Scan for the cell matching the given text and deliver its [x, y] coordinate at center. 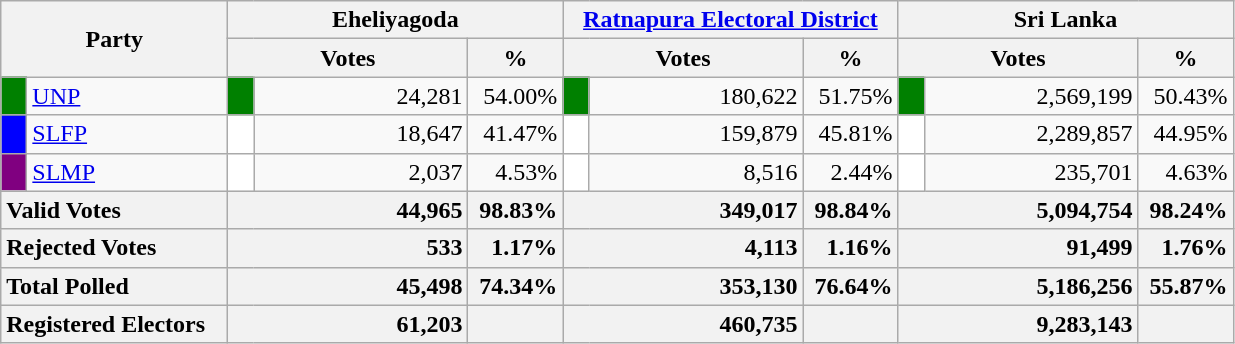
51.75% [850, 96]
Sri Lanka [1066, 20]
2,569,199 [1031, 96]
74.34% [516, 286]
18,647 [361, 134]
159,879 [696, 134]
Ratnapura Electoral District [730, 20]
460,735 [683, 324]
50.43% [1186, 96]
91,499 [1018, 248]
349,017 [683, 210]
SLMP [128, 172]
UNP [128, 96]
61,203 [348, 324]
44,965 [348, 210]
8,516 [696, 172]
Valid Votes [114, 210]
5,094,754 [1018, 210]
180,622 [696, 96]
2.44% [850, 172]
98.24% [1186, 210]
2,037 [361, 172]
353,130 [683, 286]
1.76% [1186, 248]
Total Polled [114, 286]
24,281 [361, 96]
55.87% [1186, 286]
45,498 [348, 286]
98.83% [516, 210]
4.63% [1186, 172]
SLFP [128, 134]
98.84% [850, 210]
9,283,143 [1018, 324]
1.16% [850, 248]
44.95% [1186, 134]
54.00% [516, 96]
Eheliyagoda [396, 20]
Registered Electors [114, 324]
45.81% [850, 134]
Party [114, 39]
2,289,857 [1031, 134]
4,113 [683, 248]
Rejected Votes [114, 248]
533 [348, 248]
41.47% [516, 134]
76.64% [850, 286]
1.17% [516, 248]
5,186,256 [1018, 286]
4.53% [516, 172]
235,701 [1031, 172]
